Find where the given text appears and provide that cell's center as (x, y) coordinate. 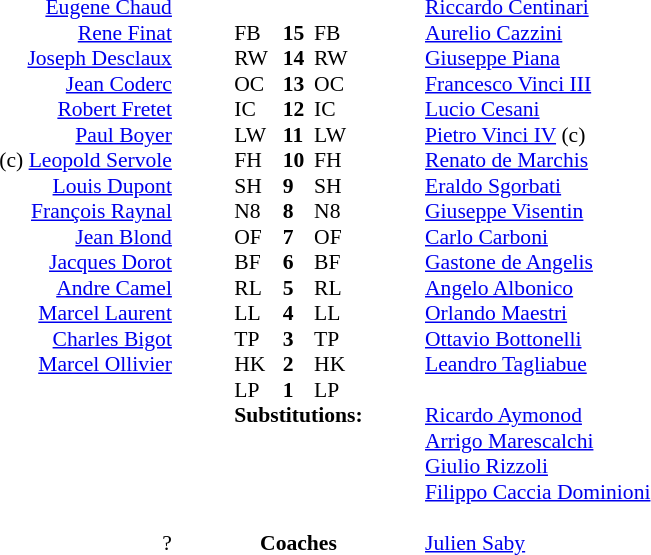
Francesco Vinci III (538, 84)
15 (298, 33)
Giulio Rizzoli (538, 467)
Aurelio Cazzini (538, 33)
1 (298, 390)
Orlando Maestri (538, 313)
Giuseppe Piana (538, 59)
13 (298, 84)
Arrigo Marescalchi (538, 441)
Gastone de Angelis (538, 263)
Lucio Cesani (538, 109)
8 (298, 211)
6 (298, 263)
9 (298, 186)
Ricardo Aymonod (538, 415)
Filippo Caccia Dominioni (538, 492)
Leandro Tagliabue (538, 365)
Giuseppe Visentin (538, 211)
4 (298, 313)
Ottavio Bottonelli (538, 339)
Angelo Albonico (538, 288)
Carlo Carboni (538, 237)
3 (298, 339)
Eraldo Sgorbati (538, 186)
Substitutions: (298, 415)
Pietro Vinci IV (c) (538, 135)
Renato de Marchis (538, 161)
14 (298, 59)
11 (298, 135)
2 (298, 365)
7 (298, 237)
12 (298, 109)
5 (298, 288)
10 (298, 161)
